Capture the cell that displays the provided text and extract its (x, y) central coordinate. 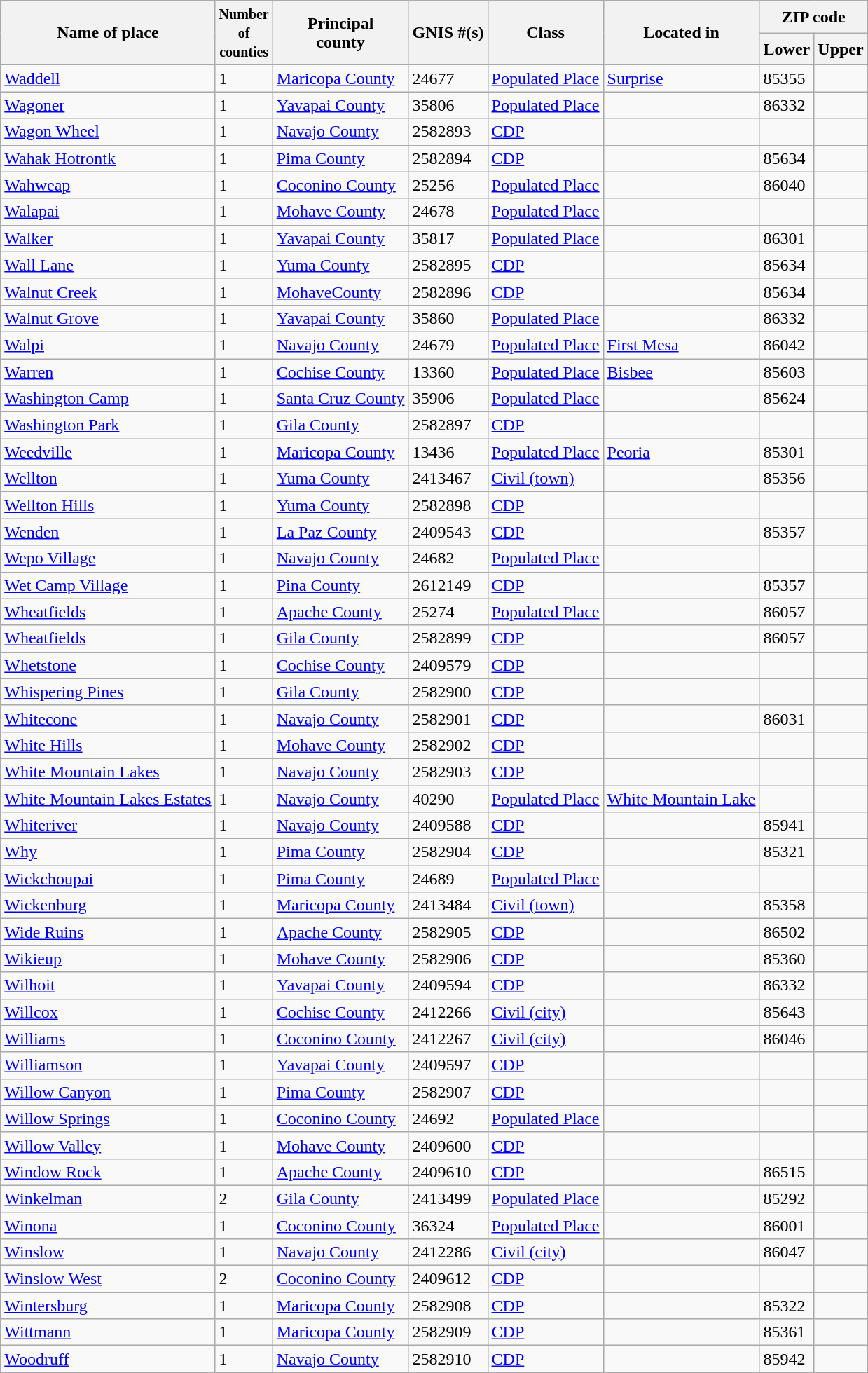
Wahweap (108, 185)
35817 (448, 238)
2409612 (448, 1279)
Washington Park (108, 425)
85292 (787, 1198)
2582896 (448, 292)
36324 (448, 1226)
Wet Camp Village (108, 585)
Wellton Hills (108, 505)
Wintersburg (108, 1306)
40290 (448, 798)
Number ofcounties (244, 33)
Warren (108, 372)
Class (545, 33)
Wikieup (108, 959)
Walnut Creek (108, 292)
2412266 (448, 1012)
2582893 (448, 132)
2409597 (448, 1065)
85643 (787, 1012)
GNIS #(s) (448, 33)
Surprise (681, 78)
Wenden (108, 532)
35906 (448, 399)
Willow Canyon (108, 1092)
2413467 (448, 479)
2409543 (448, 532)
2582897 (448, 425)
Woodruff (108, 1359)
85941 (787, 826)
85624 (787, 399)
First Mesa (681, 345)
White Mountain Lakes Estates (108, 798)
Willow Springs (108, 1119)
Pina County (340, 585)
Walapai (108, 212)
Wilhoit (108, 985)
Window Rock (108, 1172)
2582910 (448, 1359)
2582902 (448, 745)
35806 (448, 105)
25274 (448, 612)
Wagoner (108, 105)
24692 (448, 1119)
2582899 (448, 638)
White Hills (108, 745)
2582904 (448, 852)
2582903 (448, 772)
2582905 (448, 932)
Whetstone (108, 665)
Bisbee (681, 372)
Winslow West (108, 1279)
Whispering Pines (108, 692)
MohaveCounty (340, 292)
85360 (787, 959)
24682 (448, 559)
2409610 (448, 1172)
85358 (787, 906)
Washington Camp (108, 399)
Williamson (108, 1065)
2612149 (448, 585)
Willcox (108, 1012)
Wickenburg (108, 906)
Wahak Hotrontk (108, 158)
86042 (787, 345)
Walpi (108, 345)
86040 (787, 185)
2582908 (448, 1306)
Principal county (340, 33)
2409594 (448, 985)
35860 (448, 318)
2413484 (448, 906)
Whitecone (108, 718)
2582895 (448, 265)
Name of place (108, 33)
86031 (787, 718)
Walnut Grove (108, 318)
Winslow (108, 1252)
Wall Lane (108, 265)
13360 (448, 372)
Santa Cruz County (340, 399)
Weedville (108, 452)
24678 (448, 212)
85322 (787, 1306)
2582909 (448, 1332)
2413499 (448, 1198)
Willow Valley (108, 1145)
86047 (787, 1252)
Upper (841, 49)
Williams (108, 1039)
Why (108, 852)
86001 (787, 1226)
Wide Ruins (108, 932)
24679 (448, 345)
Wickchoupai (108, 879)
85356 (787, 479)
2582906 (448, 959)
Winona (108, 1226)
Wittmann (108, 1332)
White Mountain Lake (681, 798)
Waddell (108, 78)
2409600 (448, 1145)
Peoria (681, 452)
2412286 (448, 1252)
85301 (787, 452)
2582894 (448, 158)
2409579 (448, 665)
Winkelman (108, 1198)
86515 (787, 1172)
85361 (787, 1332)
Wagon Wheel (108, 132)
2412267 (448, 1039)
2582901 (448, 718)
2582907 (448, 1092)
13436 (448, 452)
La Paz County (340, 532)
86301 (787, 238)
24677 (448, 78)
85321 (787, 852)
85603 (787, 372)
Whiteriver (108, 826)
85942 (787, 1359)
Lower (787, 49)
Located in (681, 33)
24689 (448, 879)
25256 (448, 185)
85355 (787, 78)
86502 (787, 932)
White Mountain Lakes (108, 772)
Walker (108, 238)
86046 (787, 1039)
2409588 (448, 826)
2582900 (448, 692)
2582898 (448, 505)
Wepo Village (108, 559)
ZIP code (813, 17)
Wellton (108, 479)
